Extract the (X, Y) coordinate from the center of the cell holding the provided text.  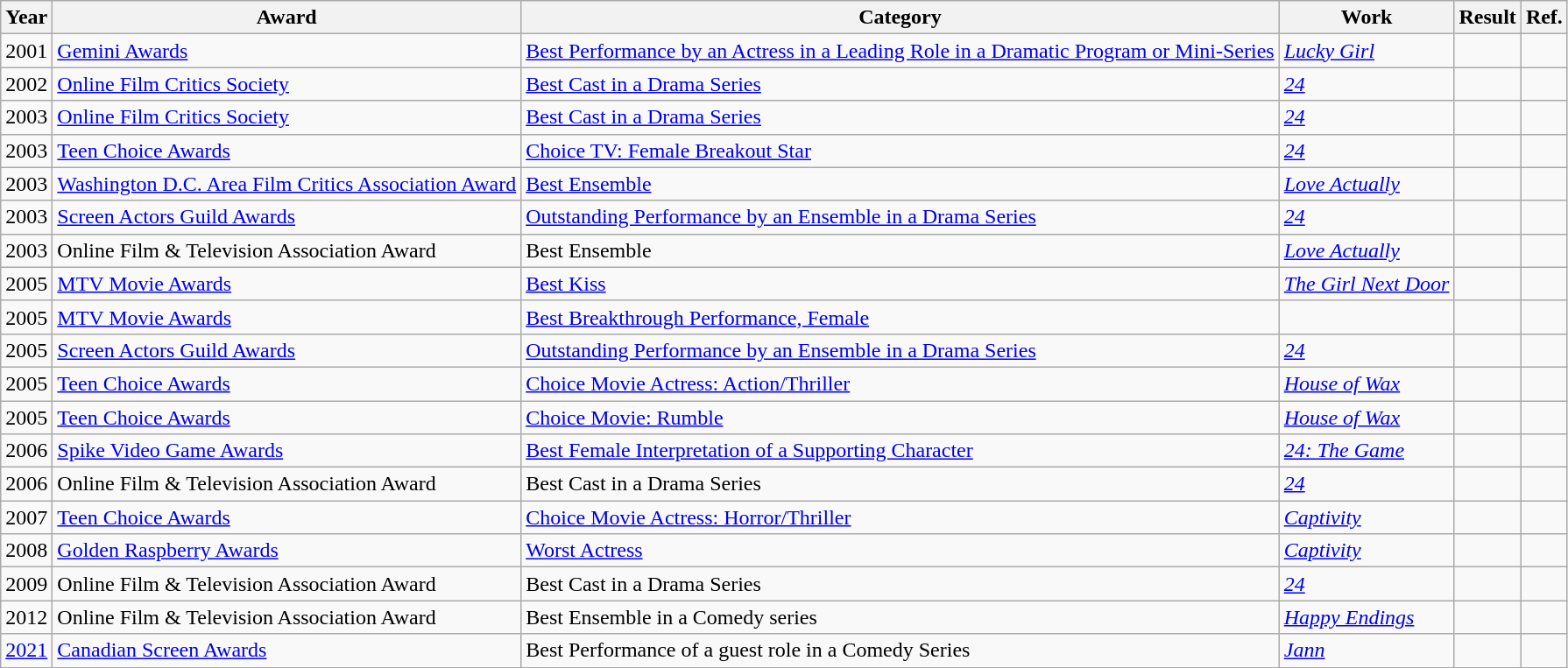
Choice TV: Female Breakout Star (901, 151)
Lucky Girl (1367, 51)
Award (287, 18)
2008 (26, 551)
Year (26, 18)
24: The Game (1367, 451)
Choice Movie Actress: Action/Thriller (901, 383)
Spike Video Game Awards (287, 451)
Best Breakthrough Performance, Female (901, 317)
The Girl Next Door (1367, 284)
Ref. (1543, 18)
Best Ensemble in a Comedy series (901, 617)
2012 (26, 617)
2001 (26, 51)
Best Kiss (901, 284)
Choice Movie Actress: Horror/Thriller (901, 517)
Worst Actress (901, 551)
2021 (26, 650)
2007 (26, 517)
Happy Endings (1367, 617)
2002 (26, 84)
Result (1487, 18)
Canadian Screen Awards (287, 650)
Best Performance of a guest role in a Comedy Series (901, 650)
Best Performance by an Actress in a Leading Role in a Dramatic Program or Mini-Series (901, 51)
Washington D.C. Area Film Critics Association Award (287, 184)
Work (1367, 18)
Best Female Interpretation of a Supporting Character (901, 451)
Jann (1367, 650)
2009 (26, 584)
Gemini Awards (287, 51)
Golden Raspberry Awards (287, 551)
Category (901, 18)
Choice Movie: Rumble (901, 418)
